Search for the cell housing the specified text and yield its (x, y) center coordinate. 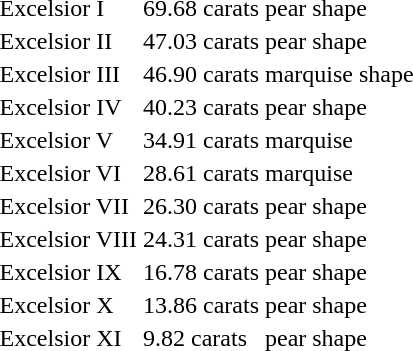
34.91 carats (202, 140)
16.78 carats (202, 272)
26.30 carats (202, 206)
47.03 carats (202, 41)
46.90 carats (202, 74)
13.86 carats (202, 305)
24.31 carats (202, 239)
28.61 carats (202, 173)
40.23 carats (202, 107)
